Output the [X, Y] coordinate of the center of the cell containing the given text.  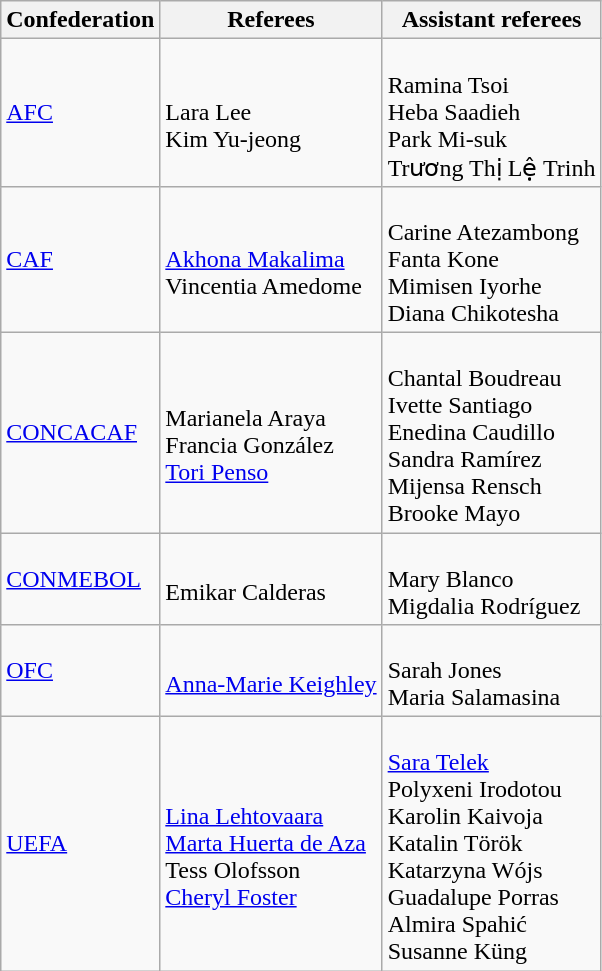
CAF [80, 259]
Sara Telek Polyxeni Irodotou Karolin Kaivoja Katalin Török Katarzyna Wójs Guadalupe Porras Almira Spahić Susanne Küng [492, 844]
Lara Lee Kim Yu-jeong [271, 113]
Sarah Jones Maria Salamasina [492, 671]
Mary Blanco Migdalia Rodríguez [492, 578]
Assistant referees [492, 20]
Carine Atezambong Fanta Kone Mimisen Iyorhe Diana Chikotesha [492, 259]
Lina Lehtovaara Marta Huerta de Aza Tess Olofsson Cheryl Foster [271, 844]
Emikar Calderas [271, 578]
OFC [80, 671]
AFC [80, 113]
Akhona Makalima Vincentia Amedome [271, 259]
CONCACAF [80, 432]
UEFA [80, 844]
Marianela Araya Francia González Tori Penso [271, 432]
Chantal Boudreau Ivette Santiago Enedina Caudillo Sandra Ramírez Mijensa Rensch Brooke Mayo [492, 432]
Ramina Tsoi Heba Saadieh Park Mi-suk Trương Thị Lệ Trinh [492, 113]
Confederation [80, 20]
Anna-Marie Keighley [271, 671]
CONMEBOL [80, 578]
Referees [271, 20]
